Determine the (x, y) coordinate at the center of the cell enclosing the given text.  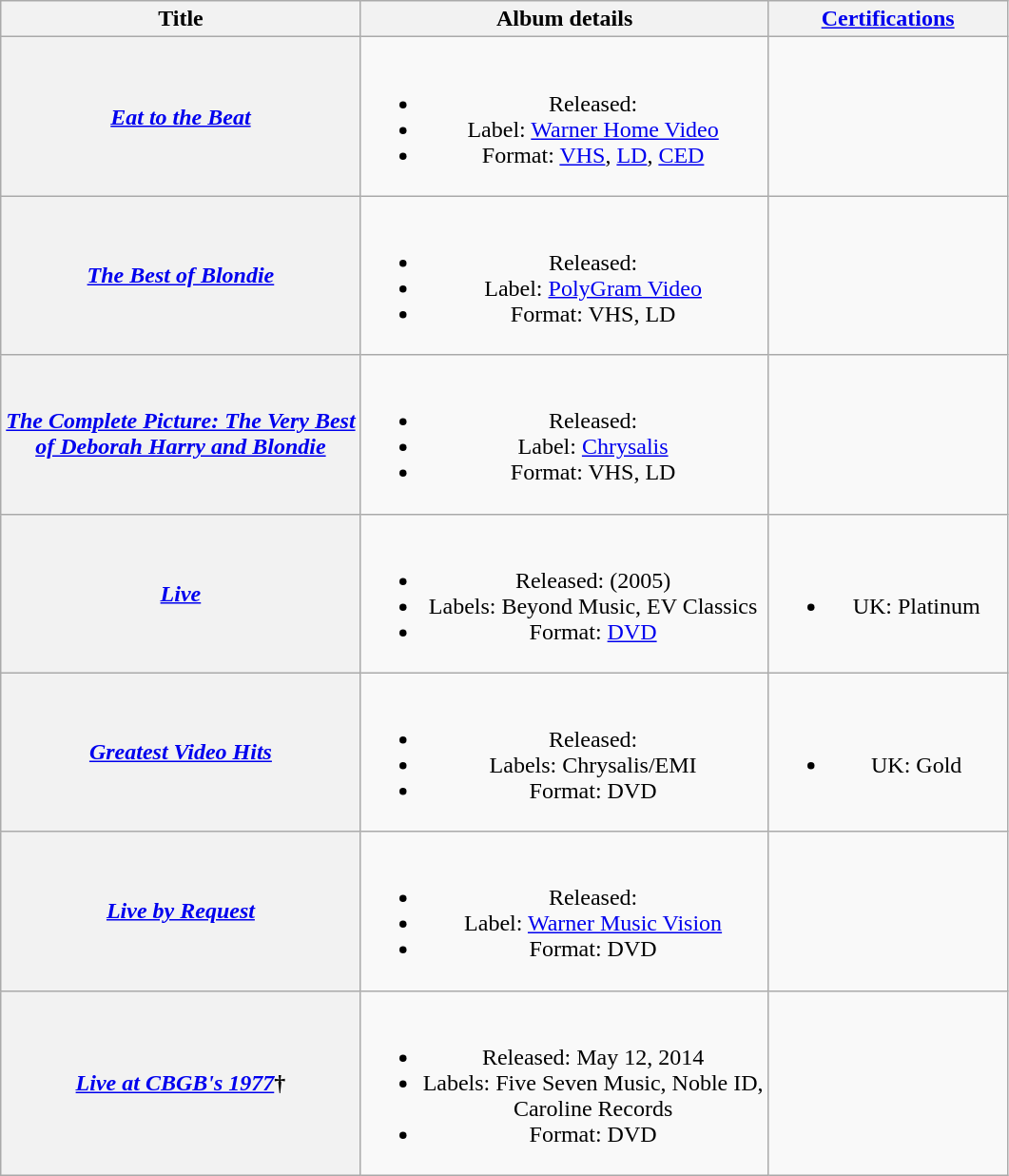
Released: Labels: Chrysalis/EMIFormat: DVD (565, 752)
Released: Label: PolyGram VideoFormat: VHS, LD (565, 276)
Released: Label: Warner Music VisionFormat: DVD (565, 911)
UK: Platinum (888, 594)
Released: Label: ChrysalisFormat: VHS, LD (565, 434)
Released: Label: Warner Home VideoFormat: VHS, LD, CED (565, 116)
Released: May 12, 2014Labels: Five Seven Music, Noble ID,Caroline RecordsFormat: DVD (565, 1083)
Live by Request (181, 911)
Album details (565, 19)
Eat to the Beat (181, 116)
Released: (2005)Labels: Beyond Music, EV ClassicsFormat: DVD (565, 594)
Greatest Video Hits (181, 752)
The Complete Picture: The Very Bestof Deborah Harry and Blondie (181, 434)
Certifications (888, 19)
Live (181, 594)
Live at CBGB's 1977† (181, 1083)
Title (181, 19)
The Best of Blondie (181, 276)
UK: Gold (888, 752)
